Pinpoint the cell where the given text exists, returning its [x, y] midpoint coordinate. 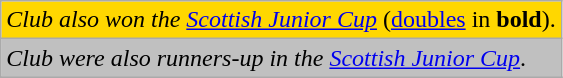
Club also won the Scottish Junior Cup (doubles in bold). [281, 20]
Club were also runners-up in the Scottish Junior Cup. [281, 58]
